Return [X, Y] of the center of cell containing provided text 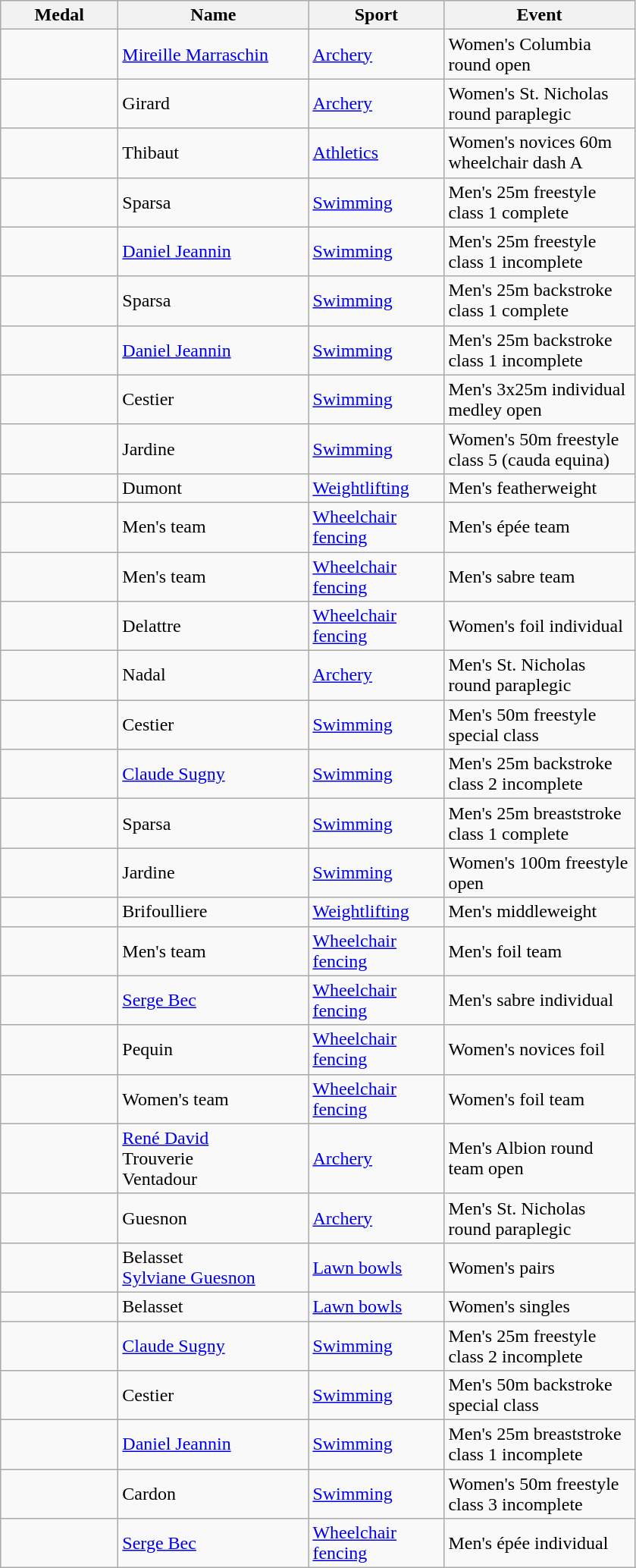
Men's featherweight [540, 488]
Men's 25m backstroke class 2 incomplete [540, 774]
Women's singles [540, 1306]
Men's épée team [540, 526]
Men's 50m freestyle special class [540, 725]
Pequin [214, 1050]
Delattre [214, 627]
Men's 3x25m individual medley open [540, 399]
Athletics [376, 153]
René David Trouverie Ventadour [214, 1158]
Women's 50m freestyle class 3 incomplete [540, 1494]
Men's 50m backstroke special class [540, 1396]
Event [540, 15]
Women's foil team [540, 1098]
Men's sabre individual [540, 1000]
Nadal [214, 675]
Women's 100m freestyle open [540, 872]
Women's pairs [540, 1267]
Guesnon [214, 1218]
Women's Columbia round open [540, 55]
Medal [59, 15]
Brifoulliere [214, 912]
Belasset [214, 1306]
Men's 25m freestyle class 1 incomplete [540, 252]
Women's novices foil [540, 1050]
Thibaut [214, 153]
Name [214, 15]
Belasset Sylviane Guesnon [214, 1267]
Men's 25m backstroke class 1 incomplete [540, 350]
Men's Albion round team open [540, 1158]
Women's foil individual [540, 627]
Mireille Marraschin [214, 55]
Men's 25m freestyle class 1 complete [540, 202]
Women's St. Nicholas round paraplegic [540, 103]
Men's épée individual [540, 1543]
Men's 25m backstroke class 1 complete [540, 300]
Men's foil team [540, 951]
Dumont [214, 488]
Men's middleweight [540, 912]
Women's 50m freestyle class 5 (cauda equina) [540, 449]
Men's 25m breaststroke class 1 complete [540, 824]
Women's novices 60m wheelchair dash A [540, 153]
Girard [214, 103]
Cardon [214, 1494]
Men's 25m breaststroke class 1 incomplete [540, 1444]
Men's 25m freestyle class 2 incomplete [540, 1346]
Sport [376, 15]
Men's sabre team [540, 577]
Women's team [214, 1098]
